Extract the (x, y) coordinate from the center of the cell holding the provided text.  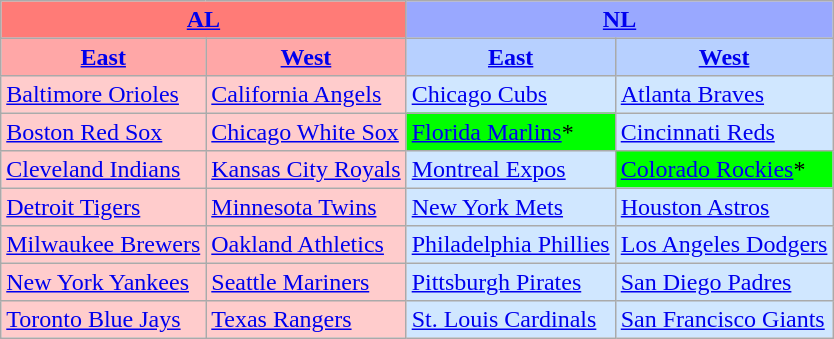
Boston Red Sox (104, 132)
New York Yankees (104, 282)
Pittsburgh Pirates (510, 282)
California Angels (306, 94)
Florida Marlins* (510, 132)
Baltimore Orioles (104, 94)
Texas Rangers (306, 318)
Atlanta Braves (724, 94)
Philadelphia Phillies (510, 244)
Seattle Mariners (306, 282)
San Diego Padres (724, 282)
Los Angeles Dodgers (724, 244)
Oakland Athletics (306, 244)
Houston Astros (724, 206)
Chicago Cubs (510, 94)
New York Mets (510, 206)
Colorado Rockies* (724, 170)
Detroit Tigers (104, 206)
St. Louis Cardinals (510, 318)
Montreal Expos (510, 170)
Toronto Blue Jays (104, 318)
San Francisco Giants (724, 318)
Chicago White Sox (306, 132)
AL (204, 20)
Kansas City Royals (306, 170)
Cleveland Indians (104, 170)
NL (620, 20)
Minnesota Twins (306, 206)
Cincinnati Reds (724, 132)
Milwaukee Brewers (104, 244)
